Search for the cell housing the specified text and yield its [x, y] center coordinate. 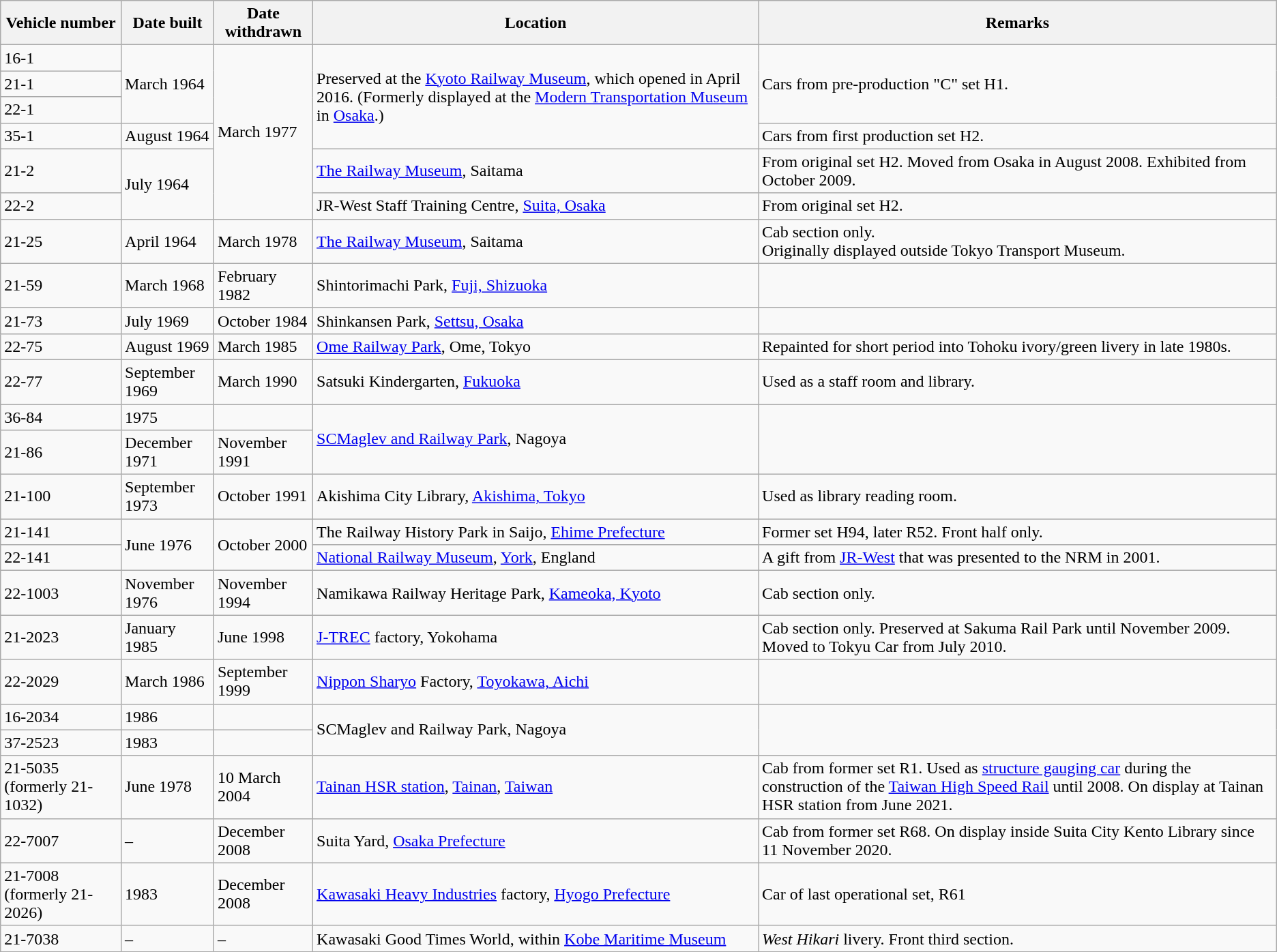
A gift from JR-West that was presented to the NRM in 2001. [1018, 558]
Date built [168, 23]
37-2523 [61, 743]
1986 [168, 717]
21-5035 (formerly 21-1032) [61, 787]
March 1978 [263, 241]
Location [536, 23]
March 1986 [168, 682]
Cars from pre-production "C" set H1. [1018, 84]
Ome Railway Park, Ome, Tokyo [536, 346]
November 1976 [168, 593]
10 March 2004 [263, 787]
Shintorimachi Park, Fuji, Shizuoka [536, 285]
March 1964 [168, 84]
National Railway Museum, York, England [536, 558]
March 1968 [168, 285]
September 1969 [168, 382]
Remarks [1018, 23]
The Railway History Park in Saijo, Ehime Prefecture [536, 532]
Nippon Sharyo Factory, Toyokawa, Aichi [536, 682]
Cab section only.Originally displayed outside Tokyo Transport Museum. [1018, 241]
March 1985 [263, 346]
16-2034 [61, 717]
22-141 [61, 558]
21-100 [61, 496]
Vehicle number [61, 23]
21-2023 [61, 637]
April 1964 [168, 241]
21-25 [61, 241]
August 1964 [168, 136]
Namikawa Railway Heritage Park, Kameoka, Kyoto [536, 593]
Cab section only. [1018, 593]
Date withdrawn [263, 23]
June 1978 [168, 787]
Used as library reading room. [1018, 496]
October 1984 [263, 321]
J-TREC factory, Yokohama [536, 637]
Kawasaki Good Times World, within Kobe Maritime Museum [536, 938]
21-73 [61, 321]
June 1998 [263, 637]
Cab from former set R68. On display inside Suita City Kento Library since 11 November 2020. [1018, 840]
Car of last operational set, R61 [1018, 894]
16-1 [61, 58]
21-59 [61, 285]
January 1985 [168, 637]
21-1 [61, 84]
JR-West Staff Training Centre, Suita, Osaka [536, 206]
21-7008 (formerly 21-2026) [61, 894]
36-84 [61, 417]
22-2029 [61, 682]
March 1977 [263, 132]
22-1003 [61, 593]
West Hikari livery. Front third section. [1018, 938]
22-75 [61, 346]
Suita Yard, Osaka Prefecture [536, 840]
From original set H2. Moved from Osaka in August 2008. Exhibited from October 2009. [1018, 170]
22-7007 [61, 840]
Kawasaki Heavy Industries factory, Hyogo Prefecture [536, 894]
35-1 [61, 136]
February 1982 [263, 285]
November 1994 [263, 593]
22-2 [61, 206]
Cab section only. Preserved at Sakuma Rail Park until November 2009. Moved to Tokyu Car from July 2010. [1018, 637]
Tainan HSR station, Tainan, Taiwan [536, 787]
December 1971 [168, 453]
March 1990 [263, 382]
Cars from first production set H2. [1018, 136]
22-77 [61, 382]
22-1 [61, 110]
From original set H2. [1018, 206]
21-2 [61, 170]
August 1969 [168, 346]
July 1969 [168, 321]
Shinkansen Park, Settsu, Osaka [536, 321]
October 1991 [263, 496]
Satsuki Kindergarten, Fukuoka [536, 382]
21-7038 [61, 938]
21-141 [61, 532]
Preserved at the Kyoto Railway Museum, which opened in April 2016. (Formerly displayed at the Modern Transportation Museum in Osaka.) [536, 97]
Used as a staff room and library. [1018, 382]
Former set H94, later R52. Front half only. [1018, 532]
September 1973 [168, 496]
Akishima City Library, Akishima, Tokyo [536, 496]
September 1999 [263, 682]
Repainted for short period into Tohoku ivory/green livery in late 1980s. [1018, 346]
July 1964 [168, 184]
1975 [168, 417]
June 1976 [168, 545]
October 2000 [263, 545]
21-86 [61, 453]
November 1991 [263, 453]
